Extract the (x, y) coordinate from the center of the cell holding the provided text.  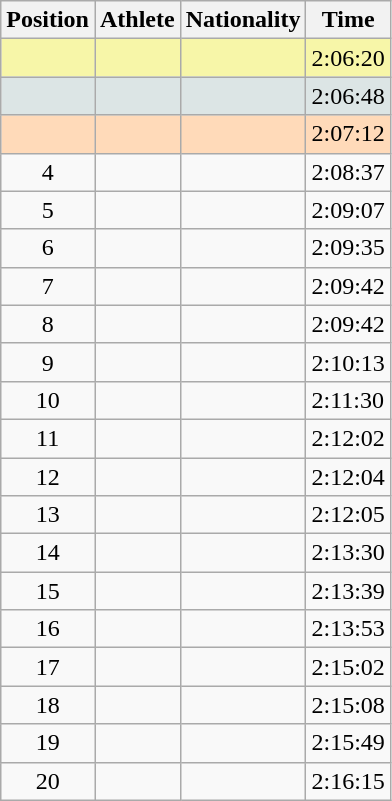
9 (48, 362)
Athlete (137, 20)
2:15:49 (348, 743)
12 (48, 477)
2:08:37 (348, 172)
2:09:35 (348, 248)
2:12:05 (348, 515)
2:06:48 (348, 96)
Nationality (243, 20)
2:16:15 (348, 781)
19 (48, 743)
10 (48, 400)
Position (48, 20)
20 (48, 781)
5 (48, 210)
4 (48, 172)
2:15:02 (348, 667)
8 (48, 324)
2:06:20 (348, 58)
2:12:02 (348, 438)
18 (48, 705)
11 (48, 438)
2:11:30 (348, 400)
2:09:07 (348, 210)
17 (48, 667)
2:15:08 (348, 705)
15 (48, 591)
2:13:53 (348, 629)
2:13:30 (348, 553)
2:13:39 (348, 591)
7 (48, 286)
6 (48, 248)
13 (48, 515)
16 (48, 629)
Time (348, 20)
2:10:13 (348, 362)
2:12:04 (348, 477)
14 (48, 553)
2:07:12 (348, 134)
